Output the (x, y) coordinate of the center of the cell containing the given text.  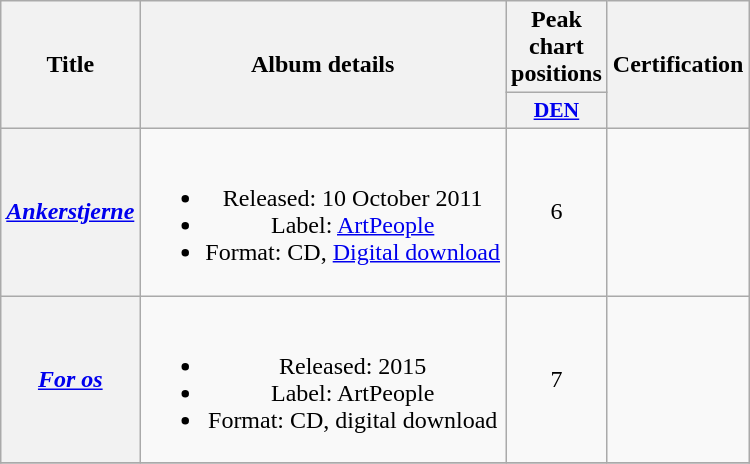
Released: 10 October 2011Label: ArtPeopleFormat: CD, Digital download (323, 212)
Title (70, 65)
Ankerstjerne (70, 212)
Certification (678, 65)
Peak chart positions (557, 47)
DEN (557, 111)
Album details (323, 65)
For os (70, 380)
Released: 2015Label: ArtPeopleFormat: CD, digital download (323, 380)
6 (557, 212)
7 (557, 380)
